Pinpoint the cell where the given text exists, returning its (x, y) midpoint coordinate. 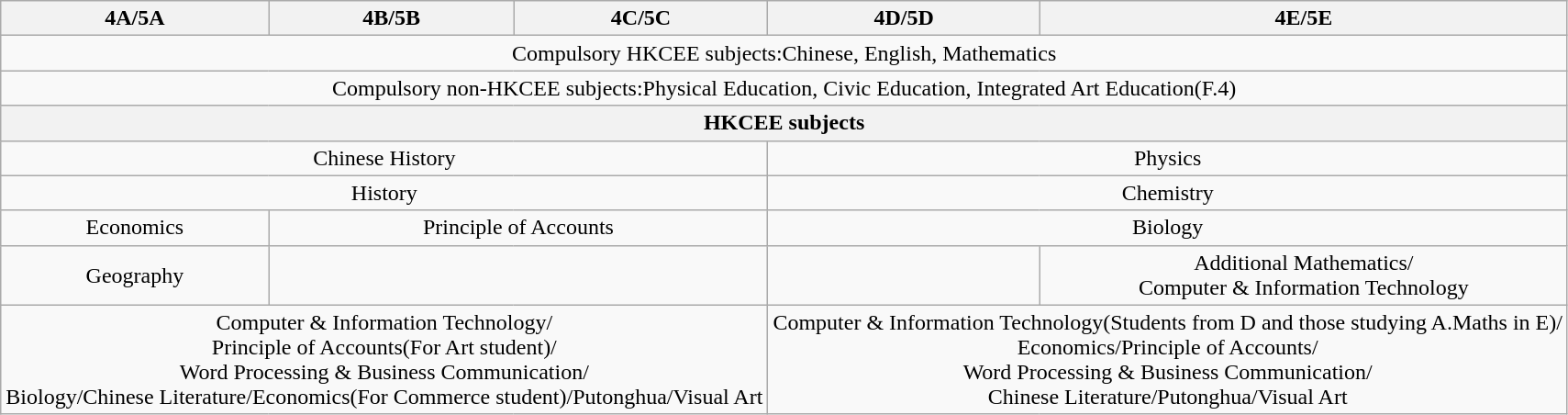
Compulsory HKCEE subjects:Chinese, English, Mathematics (784, 53)
Physics (1168, 158)
4C/5C (640, 18)
Biology (1168, 228)
Economics (135, 228)
4B/5B (391, 18)
Chinese History (384, 158)
Additional Mathematics/Computer & Information Technology (1303, 275)
HKCEE subjects (784, 123)
Principle of Accounts (518, 228)
Compulsory non-HKCEE subjects:Physical Education, Civic Education, Integrated Art Education(F.4) (784, 88)
4D/5D (904, 18)
Geography (135, 275)
4E/5E (1303, 18)
4A/5A (135, 18)
History (384, 193)
Chemistry (1168, 193)
